Capture the cell that displays the provided text and extract its [X, Y] central coordinate. 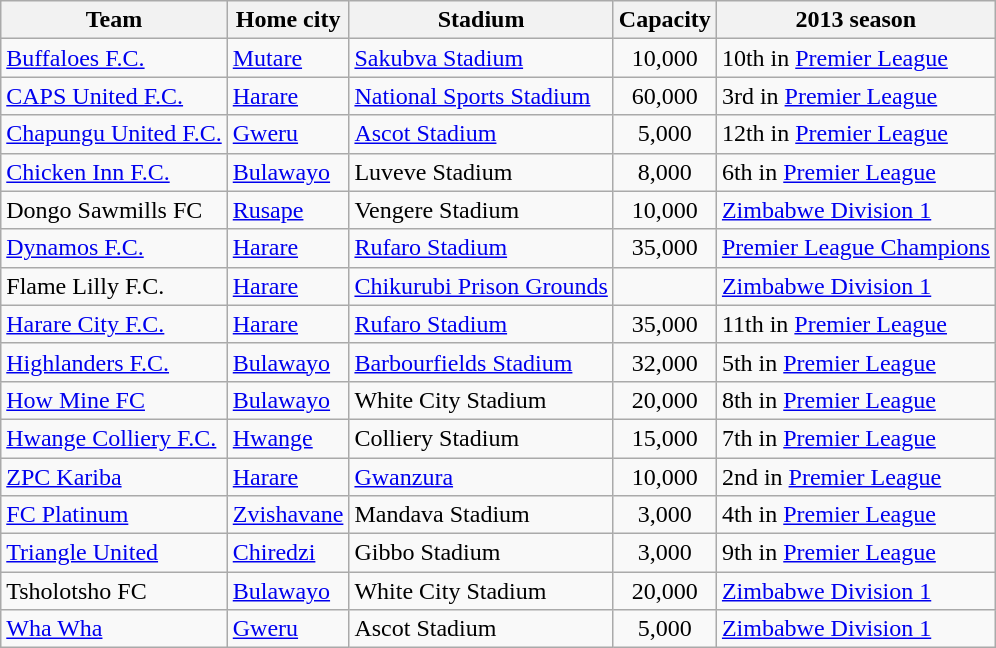
5th in Premier League [856, 362]
2nd in Premier League [856, 477]
6th in Premier League [856, 172]
Team [114, 20]
4th in Premier League [856, 515]
FC Platinum [114, 515]
10th in Premier League [856, 58]
8,000 [664, 172]
Vengere Stadium [481, 210]
60,000 [664, 96]
Colliery Stadium [481, 438]
Capacity [664, 20]
Mutare [288, 58]
Dongo Sawmills FC [114, 210]
3rd in Premier League [856, 96]
Hwange [288, 438]
Mandava Stadium [481, 515]
Triangle United [114, 553]
Chicken Inn F.C. [114, 172]
Rusape [288, 210]
Harare City F.C. [114, 324]
Buffaloes F.C. [114, 58]
ZPC Kariba [114, 477]
Luveve Stadium [481, 172]
7th in Premier League [856, 438]
15,000 [664, 438]
Chapungu United F.C. [114, 134]
Chikurubi Prison Grounds [481, 286]
Hwange Colliery F.C. [114, 438]
Wha Wha [114, 629]
12th in Premier League [856, 134]
8th in Premier League [856, 400]
Zvishavane [288, 515]
11th in Premier League [856, 324]
Premier League Champions [856, 248]
Dynamos F.C. [114, 248]
Home city [288, 20]
Stadium [481, 20]
2013 season [856, 20]
How Mine FC [114, 400]
Highlanders F.C. [114, 362]
Flame Lilly F.C. [114, 286]
9th in Premier League [856, 553]
Sakubva Stadium [481, 58]
Chiredzi [288, 553]
Gibbo Stadium [481, 553]
Gwanzura [481, 477]
32,000 [664, 362]
Tsholotsho FC [114, 591]
Barbourfields Stadium [481, 362]
National Sports Stadium [481, 96]
CAPS United F.C. [114, 96]
